Capture the cell that displays the provided text and extract its (x, y) central coordinate. 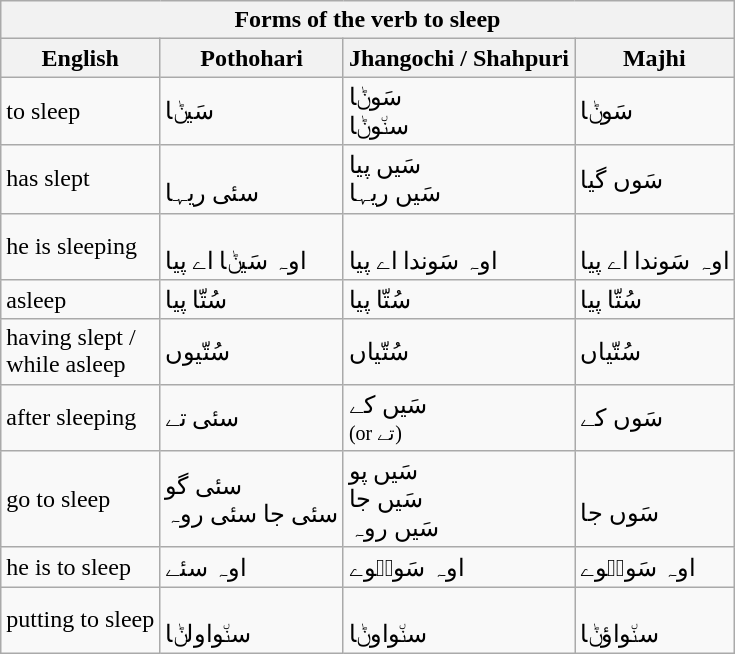
اوہ سئے (252, 567)
سَیں پوسَیں جاسَیں روہ (458, 500)
has slept (80, 179)
سَوݨاسن٘وݨا (458, 111)
سئی تے (252, 418)
English (80, 58)
سن٘واولݨا (252, 620)
سَوݨا (655, 111)
having slept /while asleep (80, 352)
سن٘واؤݨا (655, 620)
Forms of the verb to sleep (368, 20)
سَوں کے (655, 418)
سُتّیوں (252, 352)
سَوں گیا (655, 179)
to sleep (80, 111)
سَیں کے(or تے) (458, 418)
after sleeping (80, 418)
asleep (80, 300)
Majhi (655, 58)
اوہ سَیݨا اے پیا (252, 246)
putting to sleep (80, 620)
سَوں جا (655, 500)
سن٘واوݨا (458, 620)
سَیݨا (252, 111)
Jhangochi / Shahpuri (458, 58)
he is to sleep (80, 567)
go to sleep (80, 500)
سئی گوسئی جا سئی روہ (252, 500)
Pothohari (252, 58)
سَیں پیاسَیں ریہا (458, 179)
he is sleeping (80, 246)
سئی ریہا (252, 179)
